Detect which cell encompasses the target text, then output its [x, y] center coordinate. 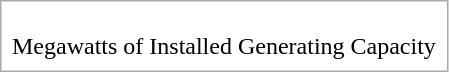
Megawatts of Installed Generating Capacity [224, 46]
